Search for the cell housing the specified text and yield its (x, y) center coordinate. 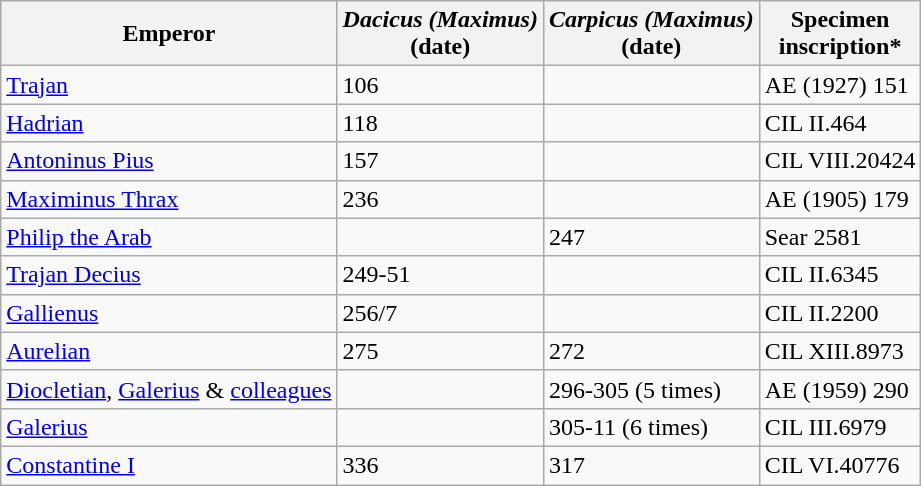
236 (440, 199)
Trajan (169, 85)
Maximinus Thrax (169, 199)
CIL II.464 (840, 123)
305-11 (6 times) (651, 427)
Gallienus (169, 313)
Dacicus (Maximus)(date) (440, 34)
Hadrian (169, 123)
AE (1927) 151 (840, 85)
296-305 (5 times) (651, 389)
Philip the Arab (169, 237)
AE (1959) 290 (840, 389)
272 (651, 351)
157 (440, 161)
106 (440, 85)
249-51 (440, 275)
CIL II.6345 (840, 275)
Carpicus (Maximus)(date) (651, 34)
Specimeninscription* (840, 34)
336 (440, 465)
CIL III.6979 (840, 427)
Constantine I (169, 465)
Trajan Decius (169, 275)
CIL II.2200 (840, 313)
256/7 (440, 313)
CIL XIII.8973 (840, 351)
118 (440, 123)
AE (1905) 179 (840, 199)
Antoninus Pius (169, 161)
CIL VIII.20424 (840, 161)
317 (651, 465)
Aurelian (169, 351)
247 (651, 237)
Diocletian, Galerius & colleagues (169, 389)
Galerius (169, 427)
CIL VI.40776 (840, 465)
Sear 2581 (840, 237)
Emperor (169, 34)
275 (440, 351)
